From the cell containing the given text, extract its center point as (X, Y) coordinate. 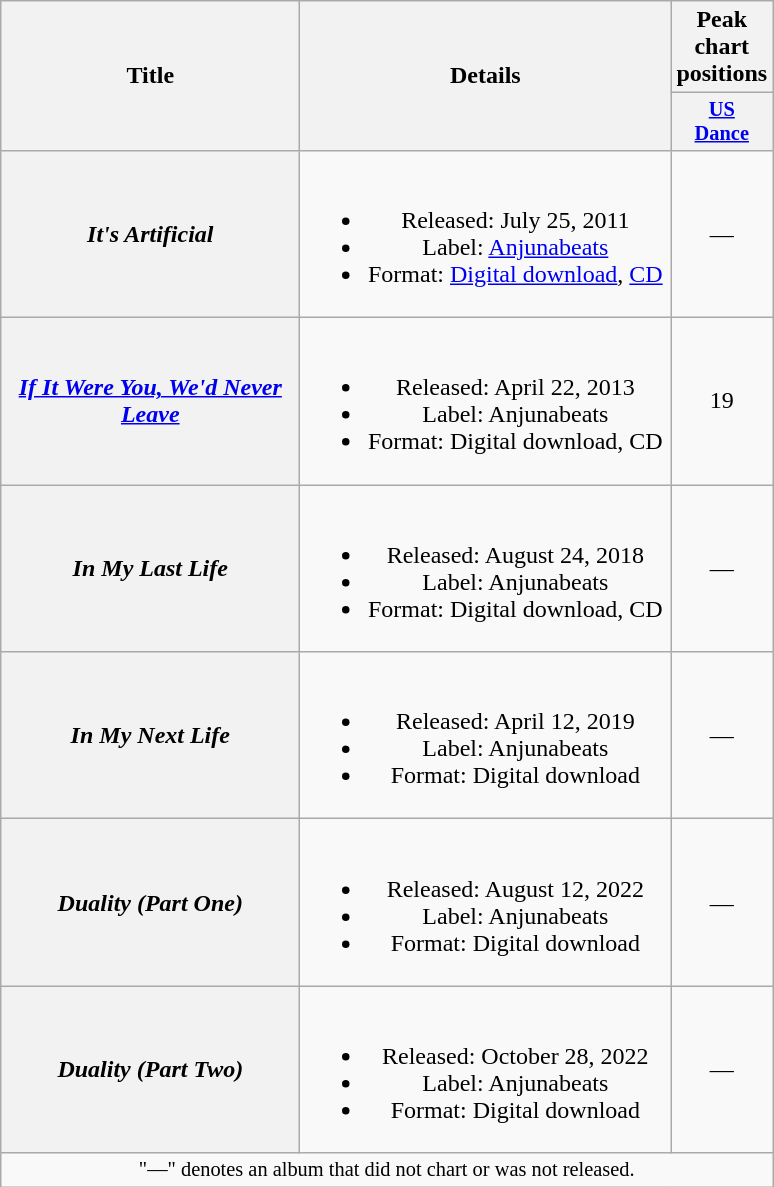
Released: April 22, 2013Label: AnjunabeatsFormat: Digital download, CD (486, 402)
Duality (Part Two) (150, 1070)
19 (722, 402)
Released: August 24, 2018Label: AnjunabeatsFormat: Digital download, CD (486, 568)
If It Were You, We'd Never Leave (150, 402)
Released: October 28, 2022Label: AnjunabeatsFormat: Digital download (486, 1070)
Details (486, 76)
Title (150, 76)
Released: August 12, 2022Label: AnjunabeatsFormat: Digital download (486, 902)
Duality (Part One) (150, 902)
Released: April 12, 2019Label: AnjunabeatsFormat: Digital download (486, 736)
It's Artificial (150, 234)
In My Next Life (150, 736)
USDance (722, 122)
Released: July 25, 2011Label: AnjunabeatsFormat: Digital download, CD (486, 234)
"—" denotes an album that did not chart or was not released. (387, 1170)
Peak chart positions (722, 47)
In My Last Life (150, 568)
